Locate the cell with the specified text and output its [x, y] center coordinate. 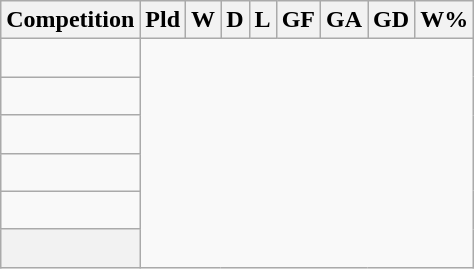
Pld [163, 20]
GF [298, 20]
GA [344, 20]
W [204, 20]
D [235, 20]
GD [392, 20]
Competition [70, 20]
W% [444, 20]
L [262, 20]
